Locate the cell with the specified text and output its (x, y) center coordinate. 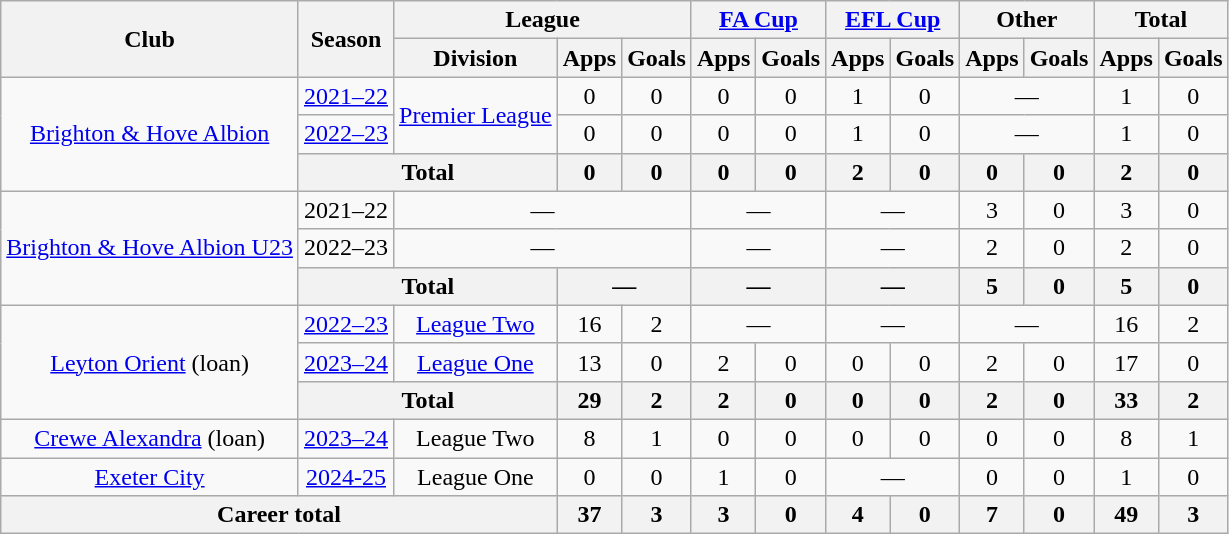
Career total (279, 515)
2024-25 (346, 477)
Premier League (476, 115)
29 (589, 400)
Exeter City (150, 477)
37 (589, 515)
League (543, 20)
4 (858, 515)
Other (1027, 20)
FA Cup (758, 20)
Season (346, 39)
Brighton & Hove Albion (150, 134)
7 (992, 515)
33 (1126, 400)
49 (1126, 515)
13 (589, 362)
Brighton & Hove Albion U23 (150, 248)
Division (476, 58)
Leyton Orient (loan) (150, 362)
EFL Cup (893, 20)
17 (1126, 362)
Crewe Alexandra (loan) (150, 438)
Club (150, 39)
